Find where the given text appears and provide that cell's center as (X, Y) coordinate. 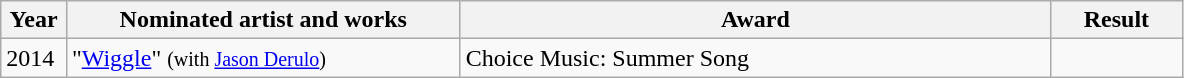
"Wiggle" (with Jason Derulo) (263, 58)
Choice Music: Summer Song (756, 58)
2014 (34, 58)
Year (34, 20)
Award (756, 20)
Result (1116, 20)
Nominated artist and works (263, 20)
